Capture the cell that displays the provided text and extract its [X, Y] central coordinate. 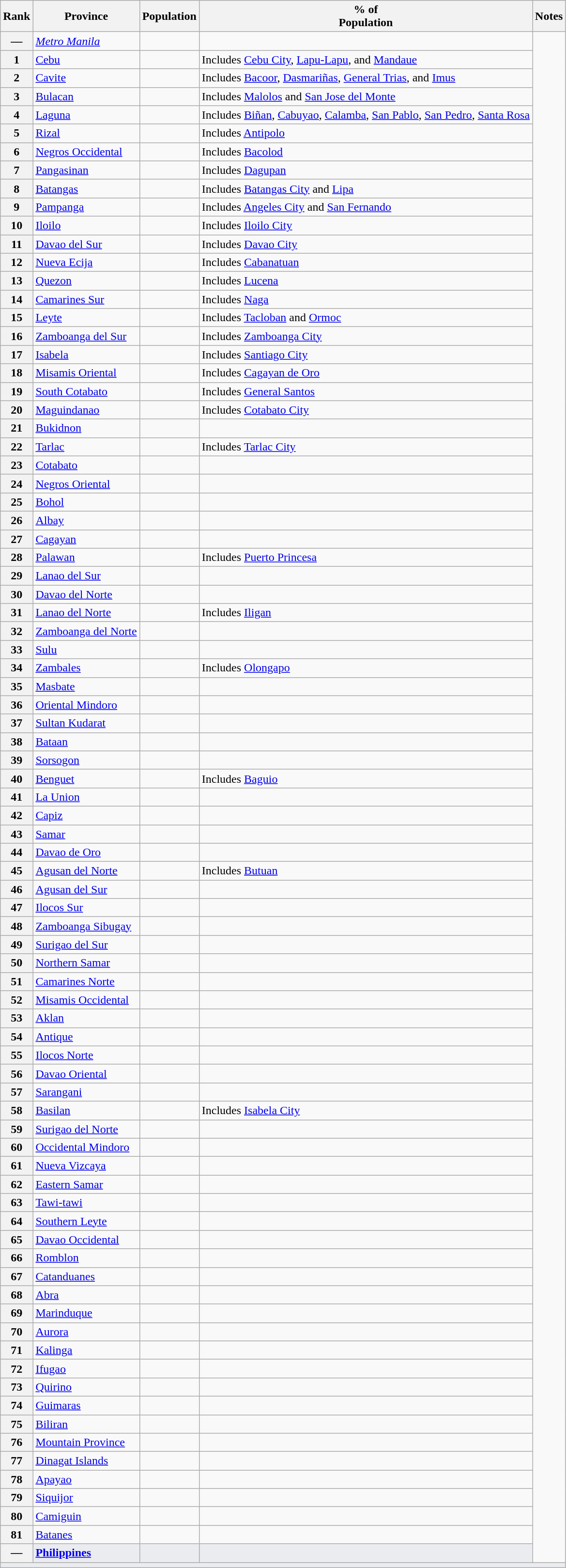
Cebu [86, 60]
Masbate [86, 686]
57 [16, 1092]
64 [16, 1221]
Tawi-tawi [86, 1203]
Includes Biñan, Cabuyao, Calamba, San Pablo, San Pedro, Santa Rosa [366, 115]
Benguet [86, 778]
Aklan [86, 1018]
Includes Isabela City [366, 1110]
Includes General Santos [366, 391]
32 [16, 631]
Sarangani [86, 1092]
80 [16, 1516]
58 [16, 1110]
Includes Cabanatuan [366, 263]
Batangas [86, 188]
Lanao del Sur [86, 576]
53 [16, 1018]
81 [16, 1535]
51 [16, 981]
54 [16, 1037]
63 [16, 1203]
40 [16, 778]
Surigao del Norte [86, 1129]
Quirino [86, 1387]
71 [16, 1350]
41 [16, 797]
Includes Bacolod [366, 152]
Tarlac [86, 447]
Davao Occidental [86, 1240]
49 [16, 945]
29 [16, 576]
38 [16, 742]
Bataan [86, 742]
% ofPopulation [366, 16]
Cagayan [86, 539]
Biliran [86, 1424]
Includes Tarlac City [366, 447]
Davao de Oro [86, 853]
Pampanga [86, 207]
39 [16, 760]
Iloilo [86, 225]
69 [16, 1313]
Includes Baguio [366, 778]
37 [16, 723]
Nueva Vizcaya [86, 1166]
Zamboanga del Sur [86, 336]
25 [16, 502]
Zamboanga del Norte [86, 631]
50 [16, 963]
11 [16, 244]
30 [16, 594]
Includes Batangas City and Lipa [366, 188]
62 [16, 1184]
Province [86, 16]
Eastern Samar [86, 1184]
Includes Santiago City [366, 355]
Bulacan [86, 96]
Marinduque [86, 1313]
21 [16, 428]
Includes Tacloban and Ormoc [366, 318]
Lanao del Norte [86, 613]
10 [16, 225]
Misamis Occidental [86, 1000]
73 [16, 1387]
Camarines Norte [86, 981]
South Cotabato [86, 391]
33 [16, 650]
Cavite [86, 78]
Laguna [86, 115]
44 [16, 853]
Davao Oriental [86, 1073]
6 [16, 152]
67 [16, 1276]
14 [16, 299]
Rank [16, 16]
Includes Butuan [366, 871]
Nueva Ecija [86, 263]
78 [16, 1479]
Ifugao [86, 1368]
48 [16, 926]
Notes [549, 16]
70 [16, 1332]
Abra [86, 1295]
Sorsogon [86, 760]
Mountain Province [86, 1443]
Dinagat Islands [86, 1461]
1 [16, 60]
Includes Iligan [366, 613]
59 [16, 1129]
17 [16, 355]
12 [16, 263]
77 [16, 1461]
Zambales [86, 668]
Cotabato [86, 465]
2 [16, 78]
Includes Zamboanga City [366, 336]
75 [16, 1424]
22 [16, 447]
Antique [86, 1037]
Romblon [86, 1258]
Isabela [86, 355]
Includes Iloilo City [366, 225]
Includes Cebu City, Lapu-Lapu, and Mandaue [366, 60]
Sulu [86, 650]
61 [16, 1166]
27 [16, 539]
Siquijor [86, 1498]
Includes Angeles City and San Fernando [366, 207]
45 [16, 871]
23 [16, 465]
Population [169, 16]
Southern Leyte [86, 1221]
Negros Occidental [86, 152]
Aurora [86, 1332]
Includes Antipolo [366, 133]
72 [16, 1368]
Ilocos Norte [86, 1055]
79 [16, 1498]
16 [16, 336]
60 [16, 1148]
7 [16, 170]
56 [16, 1073]
28 [16, 558]
36 [16, 705]
Leyte [86, 318]
3 [16, 96]
66 [16, 1258]
Metro Manila [86, 41]
52 [16, 1000]
Palawan [86, 558]
Kalinga [86, 1350]
Sultan Kudarat [86, 723]
46 [16, 889]
Northern Samar [86, 963]
Agusan del Norte [86, 871]
Camiguin [86, 1516]
9 [16, 207]
Zamboanga Sibugay [86, 926]
Includes Puerto Princesa [366, 558]
Agusan del Sur [86, 889]
Samar [86, 834]
Includes Naga [366, 299]
26 [16, 520]
Includes Lucena [366, 281]
5 [16, 133]
Davao del Norte [86, 594]
Includes Dagupan [366, 170]
35 [16, 686]
Includes Cagayan de Oro [366, 373]
8 [16, 188]
Albay [86, 520]
Misamis Oriental [86, 373]
Quezon [86, 281]
74 [16, 1405]
Guimaras [86, 1405]
55 [16, 1055]
La Union [86, 797]
Includes Olongapo [366, 668]
Bohol [86, 502]
Maguindanao [86, 410]
Pangasinan [86, 170]
Occidental Mindoro [86, 1148]
Capiz [86, 815]
24 [16, 483]
65 [16, 1240]
Includes Cotabato City [366, 410]
Davao del Sur [86, 244]
Includes Bacoor, Dasmariñas, General Trias, and Imus [366, 78]
68 [16, 1295]
Rizal [86, 133]
Surigao del Sur [86, 945]
15 [16, 318]
Camarines Sur [86, 299]
Includes Malolos and San Jose del Monte [366, 96]
42 [16, 815]
43 [16, 834]
Philippines [86, 1553]
Bukidnon [86, 428]
31 [16, 613]
Apayao [86, 1479]
19 [16, 391]
34 [16, 668]
Catanduanes [86, 1276]
20 [16, 410]
4 [16, 115]
Negros Oriental [86, 483]
Batanes [86, 1535]
Basilan [86, 1110]
47 [16, 908]
13 [16, 281]
76 [16, 1443]
Includes Davao City [366, 244]
Ilocos Sur [86, 908]
Oriental Mindoro [86, 705]
18 [16, 373]
